Find where the given text appears and provide that cell's center as (X, Y) coordinate. 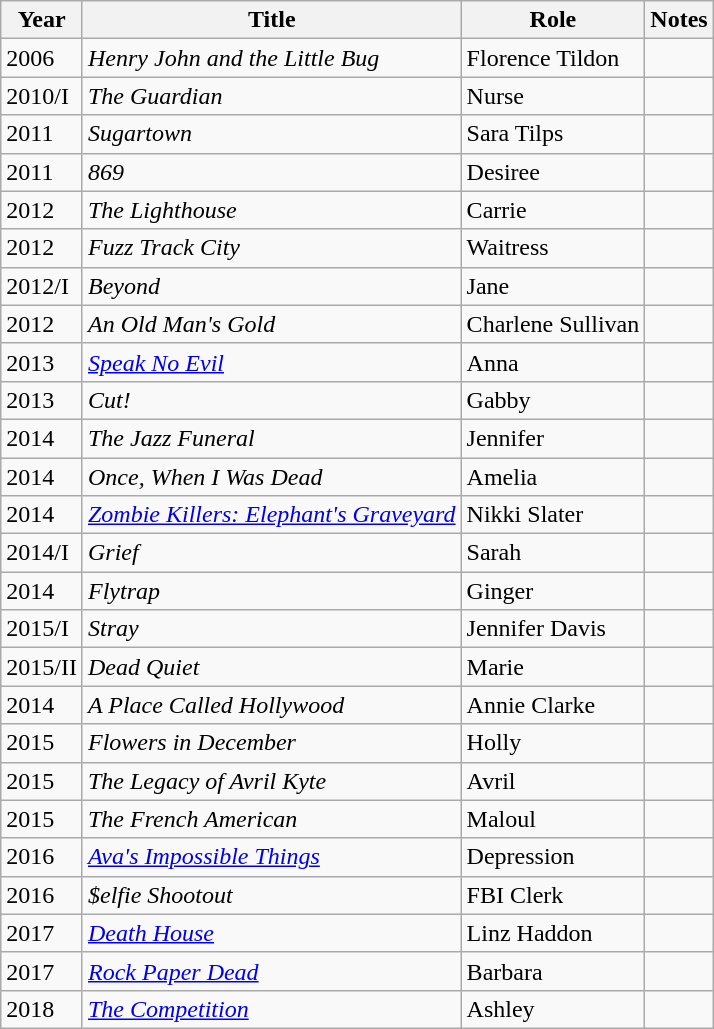
Ginger (553, 591)
Fuzz Track City (272, 248)
2014/I (42, 553)
An Old Man's Gold (272, 324)
$elfie Shootout (272, 895)
Barbara (553, 971)
The Competition (272, 1009)
FBI Clerk (553, 895)
Grief (272, 553)
Nurse (553, 96)
Sugartown (272, 134)
Henry John and the Little Bug (272, 58)
2010/I (42, 96)
Once, When I Was Dead (272, 477)
Flytrap (272, 591)
Title (272, 20)
A Place Called Hollywood (272, 705)
Holly (553, 743)
2012/I (42, 286)
Year (42, 20)
Notes (679, 20)
Speak No Evil (272, 362)
2018 (42, 1009)
Sara Tilps (553, 134)
2015/II (42, 667)
The Guardian (272, 96)
The Lighthouse (272, 210)
The French American (272, 819)
Stray (272, 629)
Jennifer Davis (553, 629)
Role (553, 20)
Maloul (553, 819)
Cut! (272, 400)
Death House (272, 933)
Depression (553, 857)
2006 (42, 58)
Rock Paper Dead (272, 971)
Jane (553, 286)
2015/I (42, 629)
Carrie (553, 210)
Waitress (553, 248)
Anna (553, 362)
Gabby (553, 400)
Sarah (553, 553)
Annie Clarke (553, 705)
Nikki Slater (553, 515)
Ava's Impossible Things (272, 857)
Florence Tildon (553, 58)
Marie (553, 667)
Linz Haddon (553, 933)
Jennifer (553, 438)
Ashley (553, 1009)
Dead Quiet (272, 667)
Flowers in December (272, 743)
Charlene Sullivan (553, 324)
Avril (553, 781)
The Legacy of Avril Kyte (272, 781)
Zombie Killers: Elephant's Graveyard (272, 515)
Beyond (272, 286)
Amelia (553, 477)
The Jazz Funeral (272, 438)
869 (272, 172)
Desiree (553, 172)
